Output the [X, Y] coordinate of the center of the cell containing the given text.  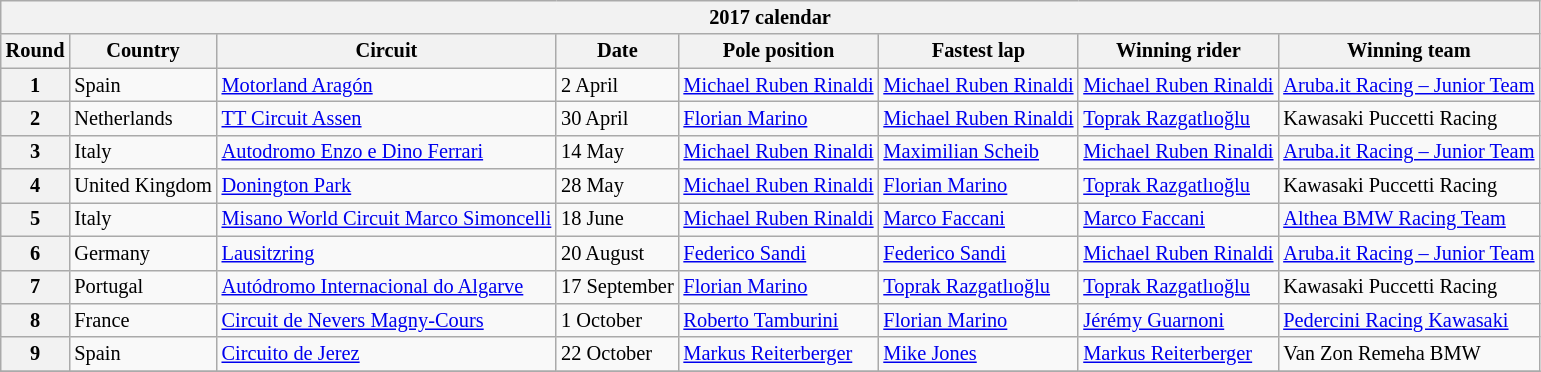
22 October [617, 354]
Autódromo Internacional do Algarve [387, 287]
2 [36, 118]
Jérémy Guarnoni [1178, 320]
Motorland Aragón [387, 85]
20 August [617, 253]
Winning rider [1178, 51]
5 [36, 219]
Lausitzring [387, 253]
Pedercini Racing Kawasaki [1408, 320]
Germany [142, 253]
6 [36, 253]
Round [36, 51]
Mike Jones [978, 354]
Circuit [387, 51]
Althea BMW Racing Team [1408, 219]
9 [36, 354]
8 [36, 320]
Date [617, 51]
Roberto Tamburini [779, 320]
4 [36, 186]
3 [36, 152]
18 June [617, 219]
2017 calendar [770, 17]
30 April [617, 118]
Misano World Circuit Marco Simoncelli [387, 219]
Maximilian Scheib [978, 152]
Autodromo Enzo e Dino Ferrari [387, 152]
1 October [617, 320]
Circuit de Nevers Magny-Cours [387, 320]
Van Zon Remeha BMW [1408, 354]
Pole position [779, 51]
France [142, 320]
1 [36, 85]
Circuito de Jerez [387, 354]
Donington Park [387, 186]
Netherlands [142, 118]
Country [142, 51]
United Kingdom [142, 186]
TT Circuit Assen [387, 118]
28 May [617, 186]
Fastest lap [978, 51]
7 [36, 287]
2 April [617, 85]
17 September [617, 287]
Portugal [142, 287]
Winning team [1408, 51]
14 May [617, 152]
